From the cell containing the given text, extract its center point as [X, Y] coordinate. 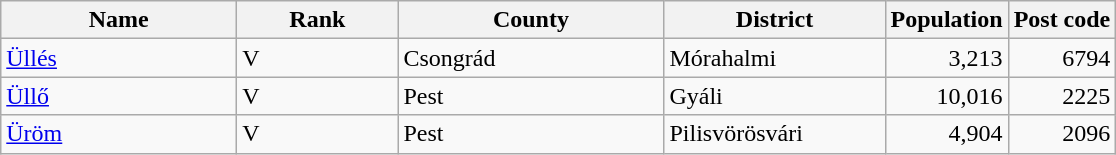
District [774, 20]
Name [119, 20]
Pilisvörösvári [774, 134]
6794 [1062, 58]
Gyáli [774, 96]
4,904 [946, 134]
Üllő [119, 96]
2225 [1062, 96]
Mórahalmi [774, 58]
Csongrád [531, 58]
County [531, 20]
2096 [1062, 134]
Üröm [119, 134]
Post code [1062, 20]
10,016 [946, 96]
Population [946, 20]
Rank [318, 20]
3,213 [946, 58]
Üllés [119, 58]
